Locate the cell with the specified text and output its (X, Y) center coordinate. 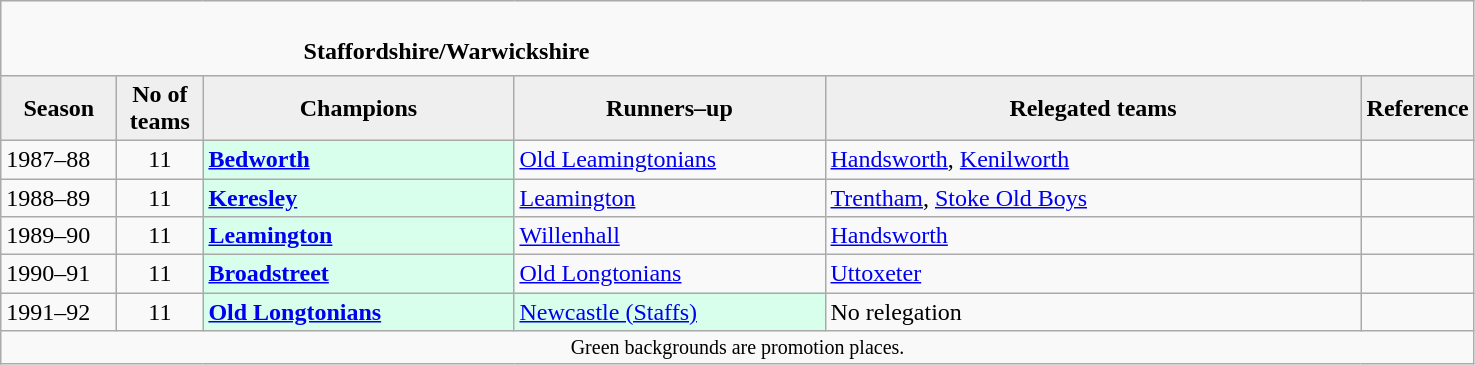
Green backgrounds are promotion places. (738, 348)
Handsworth (1093, 236)
1990–91 (59, 274)
No of teams (160, 108)
Old Leamingtonians (670, 159)
Trentham, Stoke Old Boys (1093, 197)
1988–89 (59, 197)
Newcastle (Staffs) (670, 312)
Reference (1418, 108)
1991–92 (59, 312)
1987–88 (59, 159)
Willenhall (670, 236)
Season (59, 108)
No relegation (1093, 312)
Keresley (358, 197)
Handsworth, Kenilworth (1093, 159)
Champions (358, 108)
Runners–up (670, 108)
Broadstreet (358, 274)
Uttoxeter (1093, 274)
1989–90 (59, 236)
Relegated teams (1093, 108)
Bedworth (358, 159)
